Determine the [X, Y] coordinate at the center of the cell enclosing the given text.  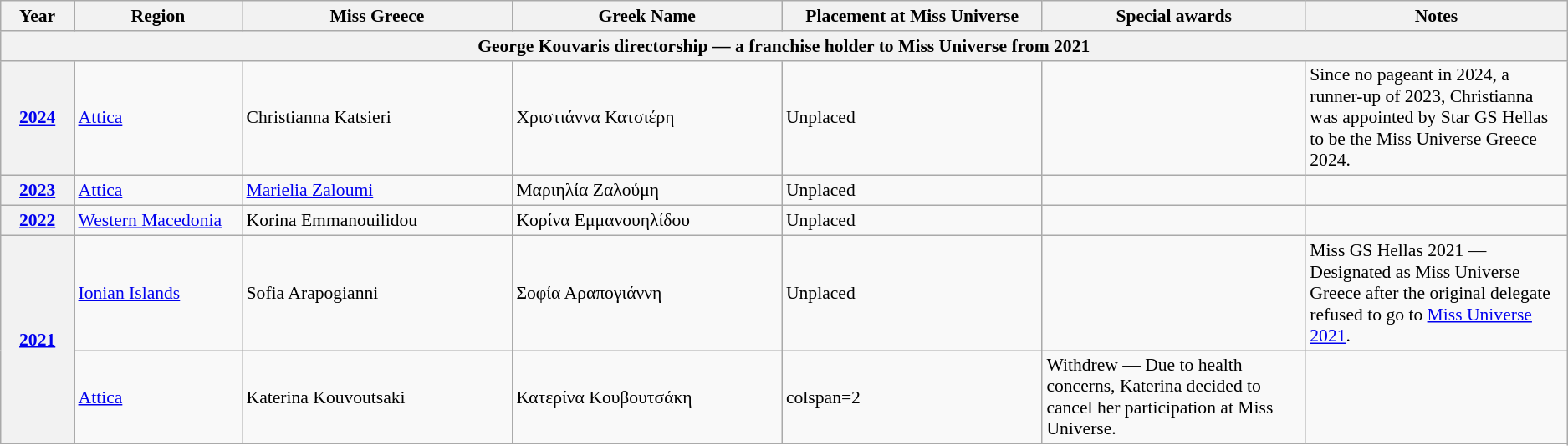
Christianna Katsieri [378, 118]
2021 [38, 340]
Σοφία Αραπογιάννη [647, 293]
Marielia Zaloumi [378, 191]
Western Macedonia [157, 221]
George Kouvaris directorship — a franchise holder to Miss Universe from 2021 [784, 46]
Katerina Kouvoutsaki [378, 397]
Year [38, 16]
2024 [38, 118]
Special awards [1174, 16]
Ionian Islands [157, 293]
Χριστιάννα Κατσιέρη [647, 118]
Greek Name [647, 16]
Placement at Miss Universe [912, 16]
Korina Emmanouilidou [378, 221]
Miss Greece [378, 16]
Region [157, 16]
Κορίνα Εμμανουηλίδου [647, 221]
Withdrew — Due to health concerns, Katerina decided to cancel her participation at Miss Universe. [1174, 397]
2023 [38, 191]
Sofia Arapogianni [378, 293]
Notes [1436, 16]
Μαριηλία Ζαλούμη [647, 191]
2022 [38, 221]
Since no pageant in 2024, a runner-up of 2023, Christianna was appointed by Star GS Hellas to be the Miss Universe Greece 2024. [1436, 118]
Κατερίνα Κουβουτσάκη [647, 397]
colspan=2 [912, 397]
Miss GS Hellas 2021 — Designated as Miss Universe Greece after the original delegate refused to go to Miss Universe 2021. [1436, 293]
